Determine the (X, Y) coordinate at the center of the cell enclosing the given text.  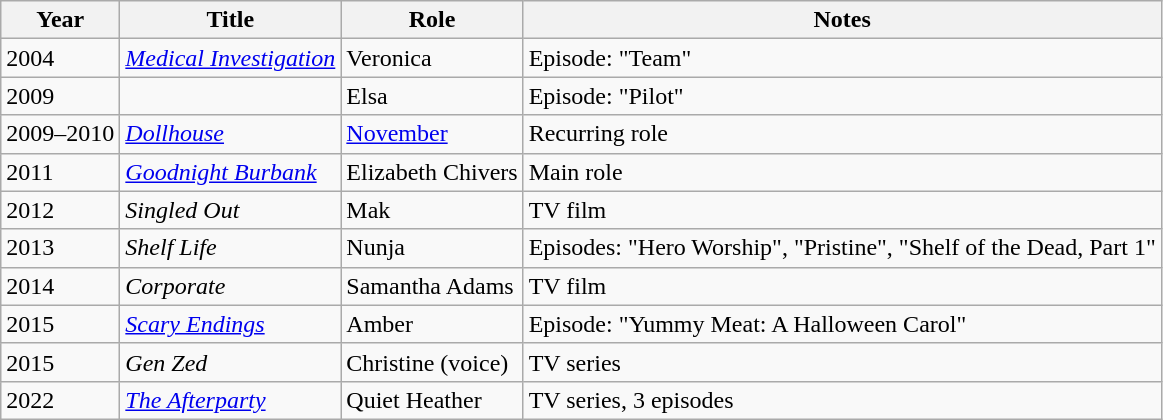
Corporate (230, 286)
2022 (60, 400)
Episode: "Pilot" (842, 96)
2013 (60, 248)
2009–2010 (60, 134)
Christine (voice) (432, 362)
Veronica (432, 58)
Quiet Heather (432, 400)
Notes (842, 20)
Shelf Life (230, 248)
2009 (60, 96)
Episode: "Yummy Meat: A Halloween Carol" (842, 324)
2011 (60, 172)
Gen Zed (230, 362)
Mak (432, 210)
Title (230, 20)
Amber (432, 324)
Medical Investigation (230, 58)
Dollhouse (230, 134)
2014 (60, 286)
2004 (60, 58)
The Afterparty (230, 400)
Nunja (432, 248)
Episode: "Team" (842, 58)
Samantha Adams (432, 286)
Role (432, 20)
Recurring role (842, 134)
November (432, 134)
Goodnight Burbank (230, 172)
2012 (60, 210)
Episodes: "Hero Worship", "Pristine", "Shelf of the Dead, Part 1" (842, 248)
Scary Endings (230, 324)
Elizabeth Chivers (432, 172)
Singled Out (230, 210)
TV series (842, 362)
Year (60, 20)
Main role (842, 172)
TV series, 3 episodes (842, 400)
Elsa (432, 96)
